Detect which cell encompasses the target text, then output its (x, y) center coordinate. 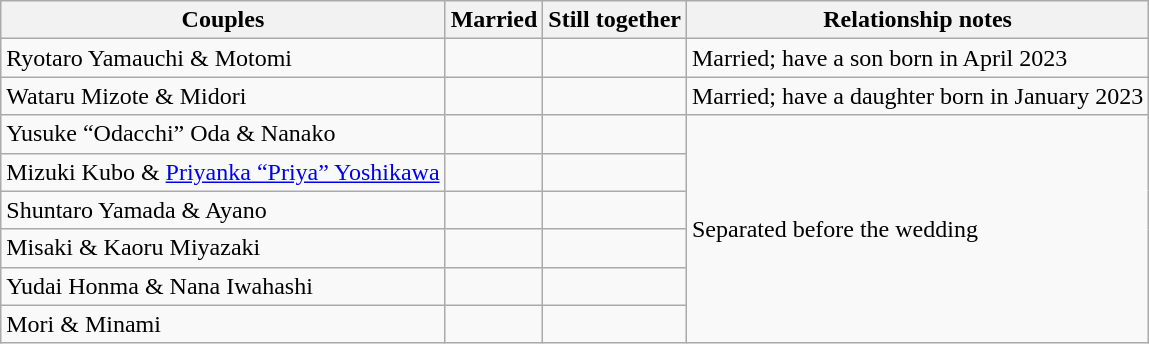
Misaki & Kaoru Miyazaki (223, 248)
Ryotaro Yamauchi & Motomi (223, 58)
Married (494, 20)
Mori & Minami (223, 324)
Relationship notes (917, 20)
Married; have a daughter born in January 2023 (917, 96)
Married; have a son born in April 2023 (917, 58)
Couples (223, 20)
Still together (615, 20)
Wataru Mizote & Midori (223, 96)
Mizuki Kubo & Priyanka “Priya” Yoshikawa (223, 172)
Separated before the wedding (917, 229)
Shuntaro Yamada & Ayano (223, 210)
Yudai Honma & Nana Iwahashi (223, 286)
Yusuke “Odacchi” Oda & Nanako (223, 134)
